Pinpoint the cell where the given text exists, returning its (X, Y) midpoint coordinate. 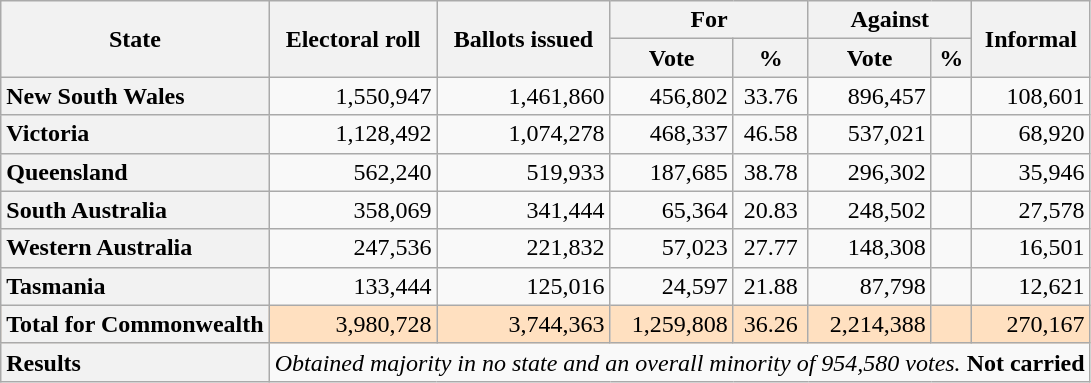
33.76 (770, 96)
537,021 (870, 134)
108,601 (1032, 96)
1,550,947 (353, 96)
27,578 (1032, 210)
Electoral roll (353, 39)
For (709, 20)
38.78 (770, 172)
1,074,278 (524, 134)
36.26 (770, 324)
Against (890, 20)
896,457 (870, 96)
562,240 (353, 172)
247,536 (353, 248)
125,016 (524, 286)
468,337 (672, 134)
Informal (1032, 39)
221,832 (524, 248)
68,920 (1032, 134)
Ballots issued (524, 39)
Total for Commonwealth (135, 324)
16,501 (1032, 248)
3,744,363 (524, 324)
57,023 (672, 248)
341,444 (524, 210)
133,444 (353, 286)
20.83 (770, 210)
Results (135, 362)
2,214,388 (870, 324)
New South Wales (135, 96)
24,597 (672, 286)
1,128,492 (353, 134)
Western Australia (135, 248)
12,621 (1032, 286)
3,980,728 (353, 324)
148,308 (870, 248)
27.77 (770, 248)
Obtained majority in no state and an overall minority of 954,580 votes. Not carried (680, 362)
State (135, 39)
Victoria (135, 134)
21.88 (770, 286)
65,364 (672, 210)
87,798 (870, 286)
1,461,860 (524, 96)
456,802 (672, 96)
270,167 (1032, 324)
519,933 (524, 172)
South Australia (135, 210)
35,946 (1032, 172)
Tasmania (135, 286)
Queensland (135, 172)
1,259,808 (672, 324)
187,685 (672, 172)
248,502 (870, 210)
296,302 (870, 172)
46.58 (770, 134)
358,069 (353, 210)
